Search for the cell housing the specified text and yield its [X, Y] center coordinate. 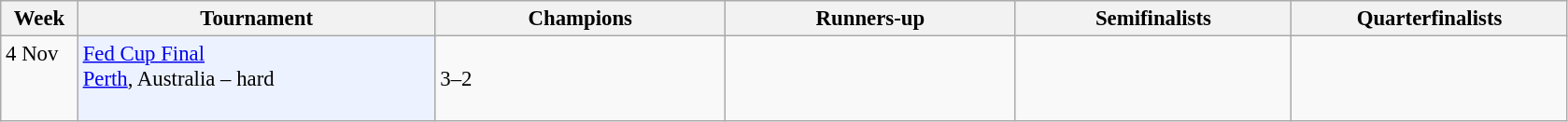
Fed Cup FinalPerth, Australia – hard [256, 79]
3–2 [581, 79]
Semifinalists [1153, 19]
Champions [581, 19]
4 Nov [39, 79]
Week [39, 19]
Quarterfinalists [1430, 19]
Runners-up [870, 19]
Tournament [256, 19]
